From the cell containing the given text, extract its center point as [x, y] coordinate. 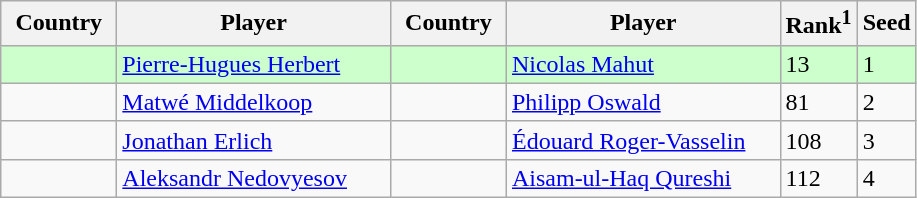
Seed [886, 24]
4 [886, 178]
Édouard Roger-Vasselin [643, 140]
3 [886, 140]
13 [818, 64]
1 [886, 64]
112 [818, 178]
Aleksandr Nedovyesov [254, 178]
Nicolas Mahut [643, 64]
Aisam-ul-Haq Qureshi [643, 178]
Rank1 [818, 24]
Philipp Oswald [643, 102]
Pierre-Hugues Herbert [254, 64]
108 [818, 140]
2 [886, 102]
Jonathan Erlich [254, 140]
Matwé Middelkoop [254, 102]
81 [818, 102]
